Scan for the cell matching the given text and deliver its (X, Y) coordinate at center. 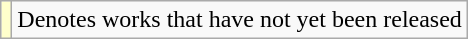
Denotes works that have not yet been released (240, 20)
